Scan for the cell matching the given text and deliver its (x, y) coordinate at center. 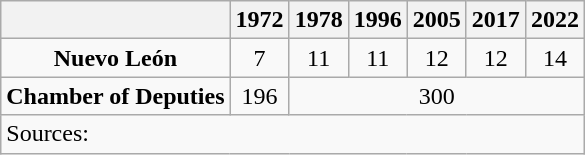
2022 (554, 20)
7 (260, 58)
196 (260, 96)
2017 (496, 20)
1978 (318, 20)
1996 (378, 20)
300 (436, 96)
2005 (436, 20)
1972 (260, 20)
Chamber of Deputies (116, 96)
Sources: (293, 134)
Nuevo León (116, 58)
14 (554, 58)
